Provide the [x, y] coordinate of the cell's center where the given text is located.  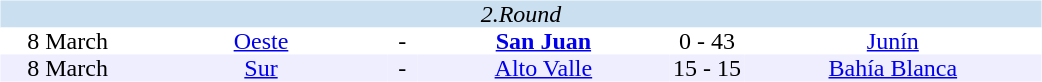
Oeste [262, 42]
15 - 15 [707, 68]
0 - 43 [707, 42]
Junín [892, 42]
Bahía Blanca [892, 68]
2.Round [520, 14]
Alto Valle [544, 68]
San Juan [544, 42]
Sur [262, 68]
